Provide the [x, y] coordinate of the cell's center where the given text is located.  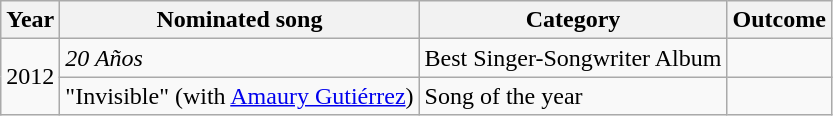
Category [573, 20]
Year [30, 20]
"Invisible" (with Amaury Gutiérrez) [240, 96]
Nominated song [240, 20]
Outcome [779, 20]
Song of the year [573, 96]
2012 [30, 77]
20 Años [240, 58]
Best Singer-Songwriter Album [573, 58]
